From the cell containing the given text, extract its center point as (X, Y) coordinate. 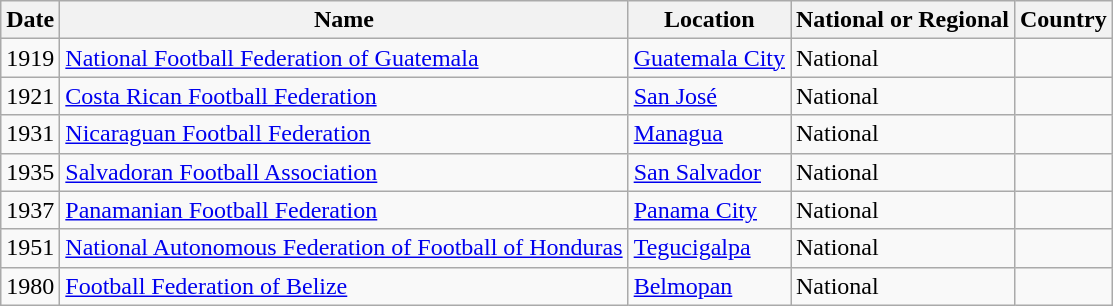
Belmopan (709, 286)
1919 (30, 58)
1921 (30, 96)
Football Federation of Belize (344, 286)
Guatemala City (709, 58)
1980 (30, 286)
Salvadoran Football Association (344, 172)
Country (1063, 20)
1935 (30, 172)
1951 (30, 248)
Date (30, 20)
Name (344, 20)
National or Regional (902, 20)
Tegucigalpa (709, 248)
Location (709, 20)
San Salvador (709, 172)
National Autonomous Federation of Football of Honduras (344, 248)
Panamanian Football Federation (344, 210)
Panama City (709, 210)
1937 (30, 210)
Costa Rican Football Federation (344, 96)
San José (709, 96)
National Football Federation of Guatemala (344, 58)
Nicaraguan Football Federation (344, 134)
1931 (30, 134)
Managua (709, 134)
